Output the (X, Y) coordinate of the center of the cell containing the given text.  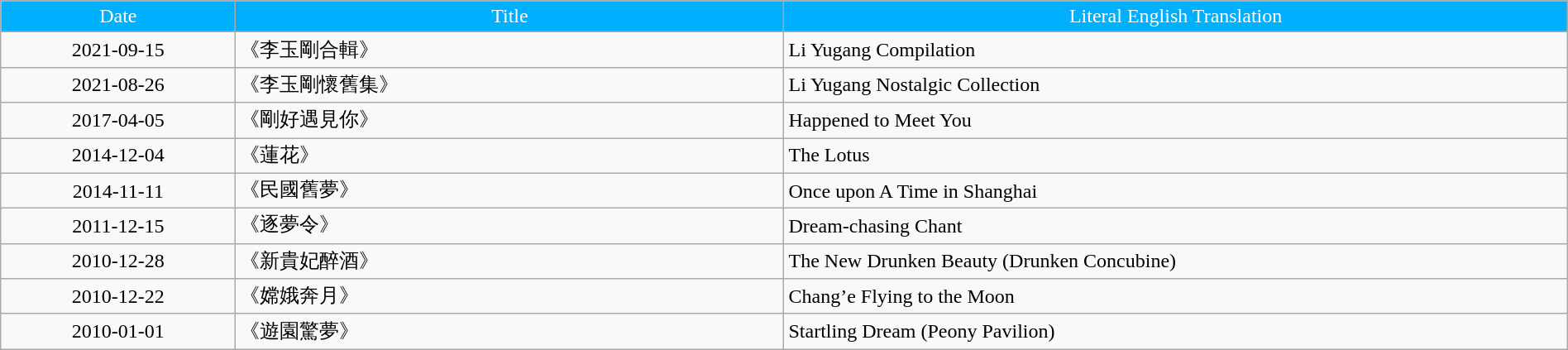
2010-01-01 (118, 331)
Happened to Meet You (1176, 121)
2010-12-28 (118, 261)
《嫦娥奔月》 (509, 296)
Li Yugang Nostalgic Collection (1176, 84)
Once upon A Time in Shanghai (1176, 190)
Li Yugang Compilation (1176, 50)
Chang’e Flying to the Moon (1176, 296)
《新貴妃醉酒》 (509, 261)
2021-09-15 (118, 50)
《逐夢令》 (509, 227)
2021-08-26 (118, 84)
《李玉剛合輯》 (509, 50)
Literal English Translation (1176, 17)
《民國舊夢》 (509, 190)
《李玉剛懷舊集》 (509, 84)
The New Drunken Beauty (Drunken Concubine) (1176, 261)
《剛好遇見你》 (509, 121)
Startling Dream (Peony Pavilion) (1176, 331)
The Lotus (1176, 156)
Date (118, 17)
2014-11-11 (118, 190)
2011-12-15 (118, 227)
2010-12-22 (118, 296)
Dream-chasing Chant (1176, 227)
《遊園驚夢》 (509, 331)
2017-04-05 (118, 121)
Title (509, 17)
2014-12-04 (118, 156)
《蓮花》 (509, 156)
